Return [x, y] of the center of cell containing provided text 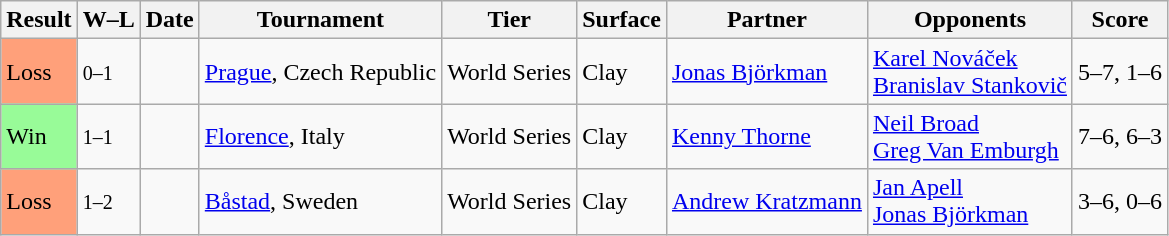
1–1 [108, 136]
Partner [766, 20]
7–6, 6–3 [1120, 136]
Karel Nováček Branislav Stankovič [970, 72]
1–2 [108, 202]
Win [39, 136]
Prague, Czech Republic [320, 72]
Båstad, Sweden [320, 202]
Result [39, 20]
Jonas Björkman [766, 72]
Opponents [970, 20]
5–7, 1–6 [1120, 72]
W–L [108, 20]
Tournament [320, 20]
Kenny Thorne [766, 136]
Tier [510, 20]
Neil Broad Greg Van Emburgh [970, 136]
Date [170, 20]
Jan Apell Jonas Björkman [970, 202]
Surface [622, 20]
Florence, Italy [320, 136]
3–6, 0–6 [1120, 202]
Score [1120, 20]
0–1 [108, 72]
Andrew Kratzmann [766, 202]
